Find where the given text appears and provide that cell's center as (X, Y) coordinate. 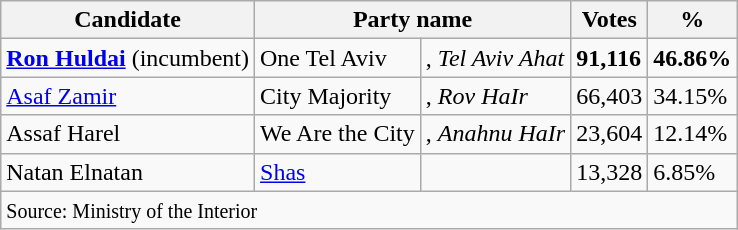
Party name (413, 20)
12.14% (692, 134)
6.85% (692, 172)
, Rov HaIr (495, 96)
One Tel Aviv (338, 58)
91,116 (610, 58)
We Are the City (338, 134)
13,328 (610, 172)
, Anahnu HaIr (495, 134)
Natan Elnatan (128, 172)
City Majority (338, 96)
46.86% (692, 58)
Assaf Harel (128, 134)
23,604 (610, 134)
Ron Huldai (incumbent) (128, 58)
Candidate (128, 20)
% (692, 20)
Votes (610, 20)
, Tel Aviv Ahat (495, 58)
34.15% (692, 96)
Shas (338, 172)
66,403 (610, 96)
Source: Ministry of the Interior (369, 210)
Asaf Zamir (128, 96)
